Detect which cell encompasses the target text, then output its [x, y] center coordinate. 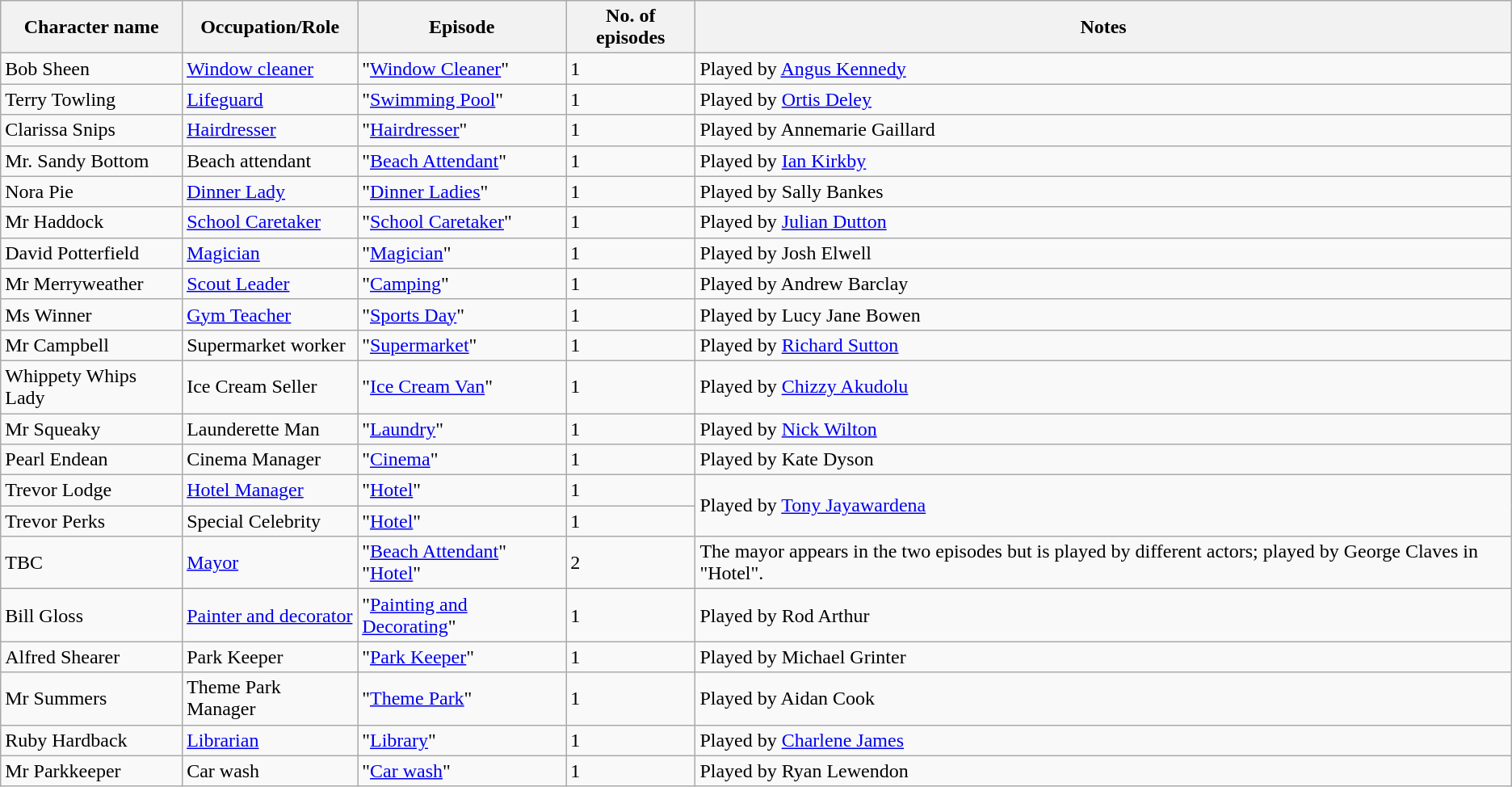
Ruby Hardback [92, 740]
Played by Lucy Jane Bowen [1103, 314]
Played by Charlene James [1103, 740]
Played by Rod Arthur [1103, 616]
Character name [92, 27]
Nora Pie [92, 191]
Mr Haddock [92, 222]
"Magician" [462, 253]
Played by Andrew Barclay [1103, 284]
Whippety Whips Lady [92, 386]
Gym Teacher [270, 314]
Mr Parkkeeper [92, 771]
Magician [270, 253]
Played by Ian Kirkby [1103, 161]
Cinema Manager [270, 460]
Played by Nick Wilton [1103, 429]
Mr Campbell [92, 345]
Launderette Man [270, 429]
Mr Summers [92, 698]
David Potterfield [92, 253]
Terry Towling [92, 99]
Played by Sally Bankes [1103, 191]
"Swimming Pool" [462, 99]
"Supermarket" [462, 345]
Ms Winner [92, 314]
Trevor Lodge [92, 490]
The mayor appears in the two episodes but is played by different actors; played by George Claves in "Hotel". [1103, 562]
Notes [1103, 27]
Mr Squeaky [92, 429]
Played by Angus Kennedy [1103, 69]
"Beach Attendant""Hotel" [462, 562]
Park Keeper [270, 657]
Scout Leader [270, 284]
Mayor [270, 562]
"Park Keeper" [462, 657]
"Laundry" [462, 429]
Window cleaner [270, 69]
Played by Michael Grinter [1103, 657]
"Cinema" [462, 460]
School Caretaker [270, 222]
Painter and decorator [270, 616]
Played by Kate Dyson [1103, 460]
Dinner Lady [270, 191]
Supermarket worker [270, 345]
"Hairdresser" [462, 130]
"Window Cleaner" [462, 69]
Hairdresser [270, 130]
Played by Annemarie Gaillard [1103, 130]
Bill Gloss [92, 616]
"Beach Attendant" [462, 161]
TBC [92, 562]
Alfred Shearer [92, 657]
Lifeguard [270, 99]
Theme Park Manager [270, 698]
Pearl Endean [92, 460]
Occupation/Role [270, 27]
"Theme Park" [462, 698]
"Library" [462, 740]
"Sports Day" [462, 314]
Car wash [270, 771]
Played by Josh Elwell [1103, 253]
Played by Ortis Deley [1103, 99]
Played by Chizzy Akudolu [1103, 386]
Played by Richard Sutton [1103, 345]
Mr. Sandy Bottom [92, 161]
"School Caretaker" [462, 222]
Played by Ryan Lewendon [1103, 771]
Played by Julian Dutton [1103, 222]
"Camping" [462, 284]
Trevor Perks [92, 521]
2 [631, 562]
Played by Tony Jayawardena [1103, 506]
Ice Cream Seller [270, 386]
Clarissa Snips [92, 130]
"Ice Cream Van" [462, 386]
Librarian [270, 740]
"Dinner Ladies" [462, 191]
Mr Merryweather [92, 284]
Special Celebrity [270, 521]
"Car wash" [462, 771]
"Painting and Decorating" [462, 616]
Hotel Manager [270, 490]
Beach attendant [270, 161]
No. of episodes [631, 27]
Episode [462, 27]
Played by Aidan Cook [1103, 698]
Bob Sheen [92, 69]
